Capture the cell that displays the provided text and extract its [x, y] central coordinate. 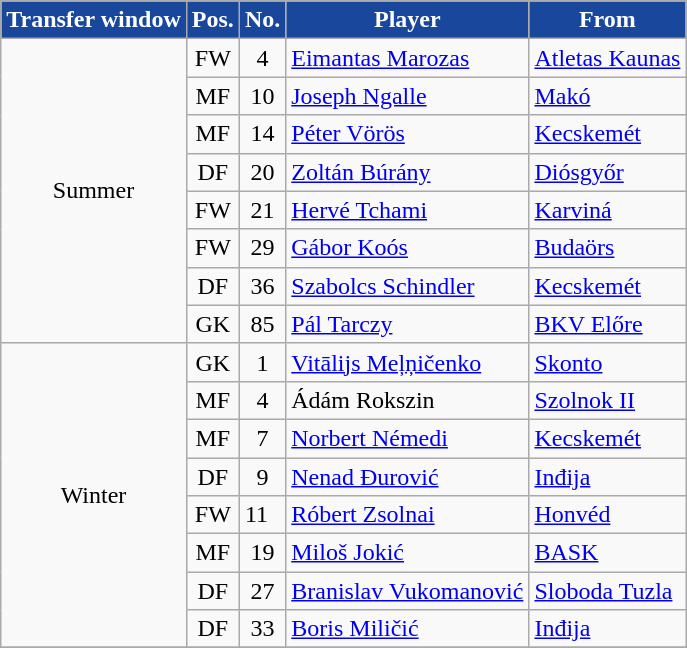
No. [262, 20]
Pos. [212, 20]
Joseph Ngalle [408, 96]
Péter Vörös [408, 134]
Pál Tarczy [408, 324]
Makó [608, 96]
85 [262, 324]
Vitālijs Meļņičenko [408, 362]
Róbert Zsolnai [408, 515]
20 [262, 172]
Nenad Đurović [408, 477]
BASK [608, 553]
1 [262, 362]
Szabolcs Schindler [408, 286]
21 [262, 210]
Honvéd [608, 515]
Winter [94, 495]
7 [262, 438]
29 [262, 248]
11 [262, 515]
Szolnok II [608, 400]
Sloboda Tuzla [608, 591]
10 [262, 96]
33 [262, 629]
Miloš Jokić [408, 553]
Hervé Tchami [408, 210]
Skonto [608, 362]
Player [408, 20]
14 [262, 134]
Ádám Rokszin [408, 400]
Branislav Vukomanović [408, 591]
Budaörs [608, 248]
BKV Előre [608, 324]
36 [262, 286]
Gábor Koós [408, 248]
Transfer window [94, 20]
Summer [94, 191]
Zoltán Búrány [408, 172]
Karviná [608, 210]
19 [262, 553]
Diósgyőr [608, 172]
Norbert Némedi [408, 438]
Boris Miličić [408, 629]
From [608, 20]
Eimantas Marozas [408, 58]
9 [262, 477]
Atletas Kaunas [608, 58]
27 [262, 591]
